Return the (x, y) coordinate for the center point of the cell that contains the specified text.  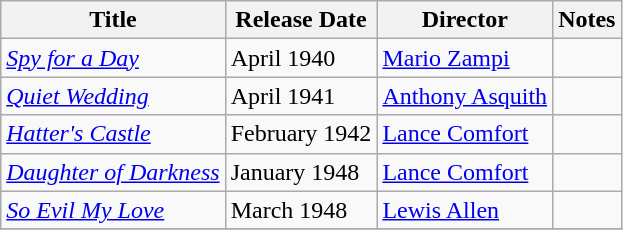
Hatter's Castle (113, 134)
March 1948 (301, 210)
Anthony Asquith (465, 96)
Release Date (301, 20)
Spy for a Day (113, 58)
Director (465, 20)
April 1941 (301, 96)
April 1940 (301, 58)
Title (113, 20)
Notes (587, 20)
February 1942 (301, 134)
January 1948 (301, 172)
Daughter of Darkness (113, 172)
Quiet Wedding (113, 96)
Lewis Allen (465, 210)
So Evil My Love (113, 210)
Mario Zampi (465, 58)
